Determine the (x, y) coordinate at the center of the cell enclosing the given text.  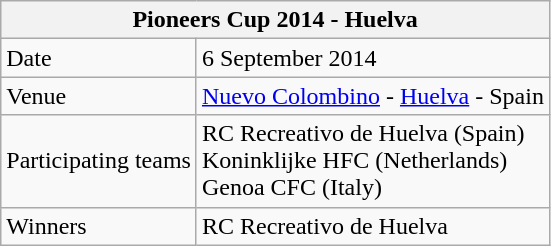
6 September 2014 (372, 58)
RC Recreativo de Huelva (372, 226)
Date (99, 58)
RC Recreativo de Huelva (Spain)Koninklijke HFC (Netherlands)Genoa CFC (Italy) (372, 161)
Winners (99, 226)
Venue (99, 96)
Nuevo Colombino - Huelva - Spain (372, 96)
Pioneers Cup 2014 - Huelva (276, 20)
Participating teams (99, 161)
